Provide the [X, Y] coordinate of the cell's center where the given text is located.  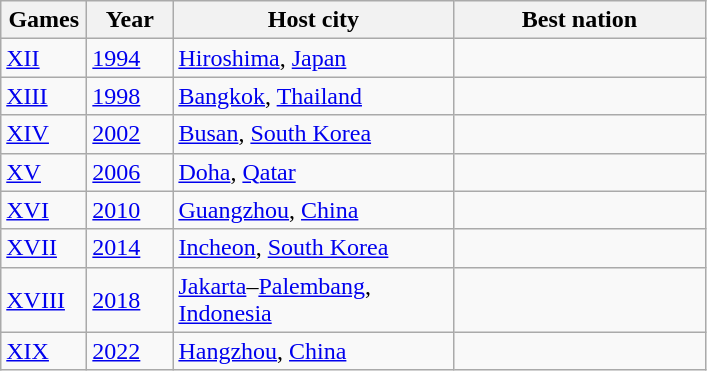
Host city [314, 20]
Guangzhou, China [314, 210]
2018 [130, 300]
XIII [44, 96]
Games [44, 20]
2006 [130, 172]
2022 [130, 351]
XIV [44, 134]
Year [130, 20]
Incheon, South Korea [314, 248]
Hiroshima, Japan [314, 58]
XVII [44, 248]
2010 [130, 210]
XVIII [44, 300]
Best nation [580, 20]
Busan, South Korea [314, 134]
Bangkok, Thailand [314, 96]
XV [44, 172]
XVI [44, 210]
2002 [130, 134]
Hangzhou, China [314, 351]
Jakarta–Palembang, Indonesia [314, 300]
Doha, Qatar [314, 172]
XII [44, 58]
1994 [130, 58]
1998 [130, 96]
XIX [44, 351]
2014 [130, 248]
